Capture the cell that displays the provided text and extract its (x, y) central coordinate. 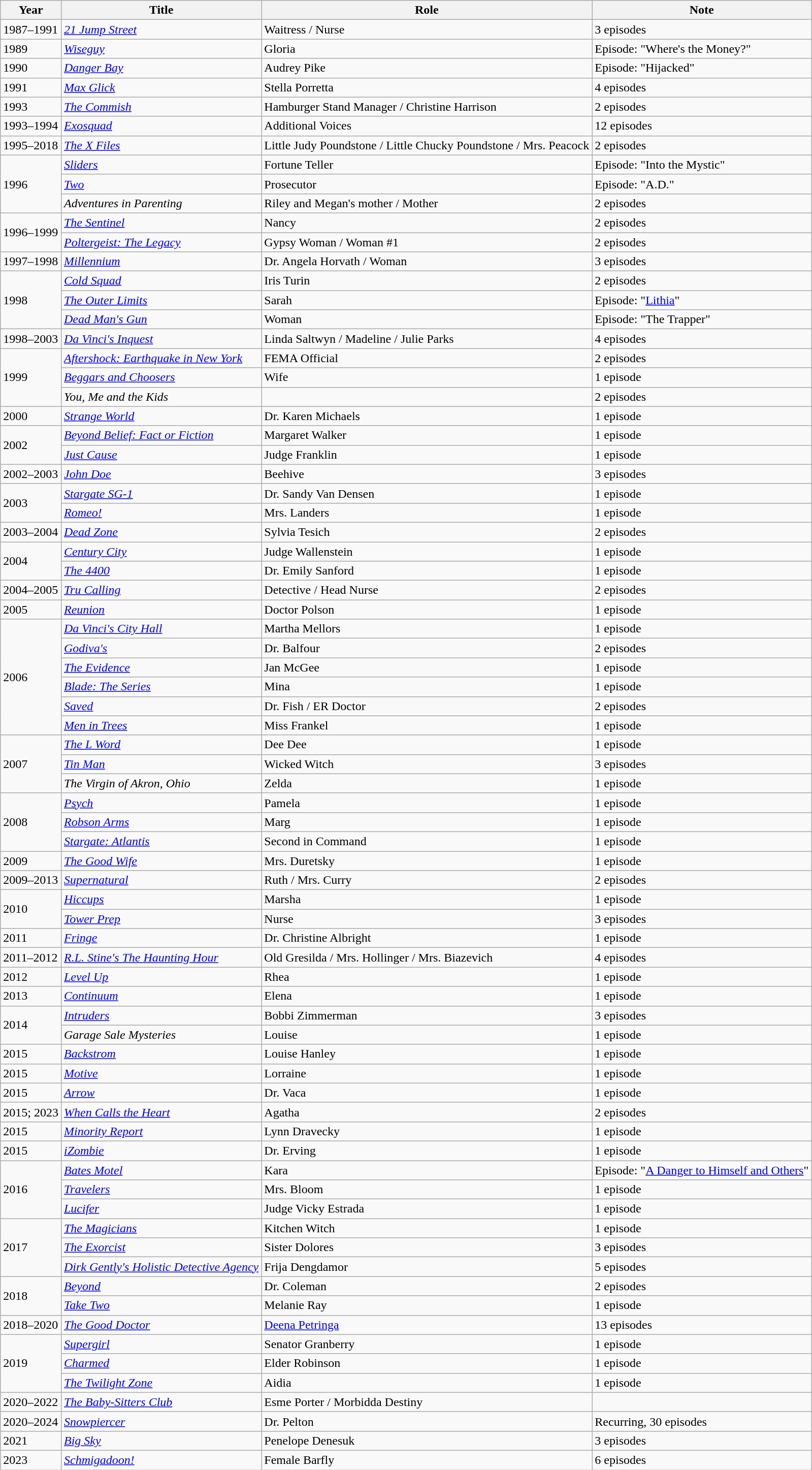
Backstrom (161, 1054)
1995–2018 (31, 145)
Kara (427, 1170)
2006 (31, 677)
Sliders (161, 165)
Second in Command (427, 841)
Saved (161, 706)
2005 (31, 610)
Psych (161, 803)
The 4400 (161, 571)
Female Barfly (427, 1460)
Recurring, 30 episodes (702, 1421)
Zelda (427, 783)
Fortune Teller (427, 165)
The X Files (161, 145)
Mrs. Duretsky (427, 861)
Mina (427, 687)
Men in Trees (161, 725)
1991 (31, 87)
Miss Frankel (427, 725)
Episode: "Where's the Money?" (702, 49)
R.L. Stine's The Haunting Hour (161, 957)
Aidia (427, 1383)
2003 (31, 503)
Beyond (161, 1286)
2013 (31, 996)
2009 (31, 861)
Nurse (427, 919)
2008 (31, 822)
2015; 2023 (31, 1112)
Melanie Ray (427, 1305)
Iris Turin (427, 281)
1989 (31, 49)
1996–1999 (31, 232)
Dr. Sandy Van Densen (427, 493)
Poltergeist: The Legacy (161, 242)
The Exorcist (161, 1248)
Tower Prep (161, 919)
Title (161, 10)
2018 (31, 1296)
Minority Report (161, 1131)
Big Sky (161, 1441)
The Sentinel (161, 222)
Margaret Walker (427, 435)
The Good Wife (161, 861)
Tru Calling (161, 590)
1990 (31, 68)
Dead Zone (161, 532)
Lorraine (427, 1073)
Elder Robinson (427, 1363)
Marg (427, 822)
Episode: "Hijacked" (702, 68)
Max Glick (161, 87)
Wicked Witch (427, 764)
Dr. Balfour (427, 648)
Prosecutor (427, 184)
Doctor Polson (427, 610)
Cold Squad (161, 281)
Episode: "Into the Mystic" (702, 165)
Elena (427, 996)
2009–2013 (31, 880)
Louise (427, 1035)
Dr. Christine Albright (427, 938)
2004–2005 (31, 590)
Mrs. Bloom (427, 1190)
Fringe (161, 938)
Pamela (427, 803)
2007 (31, 764)
Detective / Head Nurse (427, 590)
Lynn Dravecky (427, 1131)
Two (161, 184)
When Calls the Heart (161, 1112)
2010 (31, 909)
Schmigadoon! (161, 1460)
1987–1991 (31, 29)
Tin Man (161, 764)
2020–2022 (31, 1402)
Level Up (161, 977)
2020–2024 (31, 1421)
Supergirl (161, 1344)
Dead Man's Gun (161, 319)
Stargate: Atlantis (161, 841)
Danger Bay (161, 68)
1999 (31, 377)
Little Judy Poundstone / Little Chucky Poundstone / Mrs. Peacock (427, 145)
Penelope Denesuk (427, 1441)
2000 (31, 416)
Nancy (427, 222)
Louise Hanley (427, 1054)
Aftershock: Earthquake in New York (161, 358)
1993–1994 (31, 126)
Riley and Megan's mother / Mother (427, 203)
Note (702, 10)
2023 (31, 1460)
John Doe (161, 474)
Esme Porter / Morbidda Destiny (427, 1402)
Just Cause (161, 455)
1997–1998 (31, 262)
13 episodes (702, 1325)
Role (427, 10)
5 episodes (702, 1267)
The Evidence (161, 667)
Da Vinci's City Hall (161, 629)
The Twilight Zone (161, 1383)
2014 (31, 1025)
Romeo! (161, 513)
2002 (31, 445)
Dee Dee (427, 745)
Agatha (427, 1112)
Rhea (427, 977)
1998–2003 (31, 339)
Dirk Gently's Holistic Detective Agency (161, 1267)
Waitress / Nurse (427, 29)
The Magicians (161, 1228)
Judge Wallenstein (427, 551)
Continuum (161, 996)
Beggars and Choosers (161, 377)
Lucifer (161, 1209)
Senator Granberry (427, 1344)
Dr. Erving (427, 1151)
Judge Vicky Estrada (427, 1209)
Intruders (161, 1015)
21 Jump Street (161, 29)
Ruth / Mrs. Curry (427, 880)
1996 (31, 184)
Motive (161, 1073)
Snowpiercer (161, 1421)
Dr. Pelton (427, 1421)
Audrey Pike (427, 68)
Additional Voices (427, 126)
The Good Doctor (161, 1325)
Wife (427, 377)
Sister Dolores (427, 1248)
Beyond Belief: Fact or Fiction (161, 435)
Martha Mellors (427, 629)
Hiccups (161, 900)
Godiva's (161, 648)
The Outer Limits (161, 300)
Beehive (427, 474)
Travelers (161, 1190)
Mrs. Landers (427, 513)
2011–2012 (31, 957)
Jan McGee (427, 667)
Episode: "Lithia" (702, 300)
FEMA Official (427, 358)
Year (31, 10)
Strange World (161, 416)
Bobbi Zimmerman (427, 1015)
Episode: "The Trapper" (702, 319)
Deena Petringa (427, 1325)
6 episodes (702, 1460)
Dr. Vaca (427, 1093)
Kitchen Witch (427, 1228)
2003–2004 (31, 532)
Episode: "A Danger to Himself and Others" (702, 1170)
Millennium (161, 262)
Stella Porretta (427, 87)
Frija Dengdamor (427, 1267)
Hamburger Stand Manager / Christine Harrison (427, 107)
Da Vinci's Inquest (161, 339)
2018–2020 (31, 1325)
Bates Motel (161, 1170)
Charmed (161, 1363)
Reunion (161, 610)
Adventures in Parenting (161, 203)
Episode: "A.D." (702, 184)
Stargate SG-1 (161, 493)
The Commish (161, 107)
The Virgin of Akron, Ohio (161, 783)
Sylvia Tesich (427, 532)
Arrow (161, 1093)
You, Me and the Kids (161, 397)
Gloria (427, 49)
Supernatural (161, 880)
Dr. Fish / ER Doctor (427, 706)
2016 (31, 1189)
2012 (31, 977)
Sarah (427, 300)
Dr. Emily Sanford (427, 571)
2004 (31, 561)
The Baby-Sitters Club (161, 1402)
The L Word (161, 745)
2021 (31, 1441)
Linda Saltwyn / Madeline / Julie Parks (427, 339)
Dr. Coleman (427, 1286)
iZombie (161, 1151)
Take Two (161, 1305)
Woman (427, 319)
2002–2003 (31, 474)
1998 (31, 300)
Gypsy Woman / Woman #1 (427, 242)
Dr. Karen Michaels (427, 416)
2017 (31, 1248)
Wiseguy (161, 49)
2019 (31, 1363)
12 episodes (702, 126)
Garage Sale Mysteries (161, 1035)
Robson Arms (161, 822)
Blade: The Series (161, 687)
Marsha (427, 900)
Old Gresilda / Mrs. Hollinger / Mrs. Biazevich (427, 957)
Dr. Angela Horvath / Woman (427, 262)
1993 (31, 107)
Judge Franklin (427, 455)
Exosquad (161, 126)
Century City (161, 551)
2011 (31, 938)
